Identify which cell holds the provided text, then report its [x, y] central coordinate. 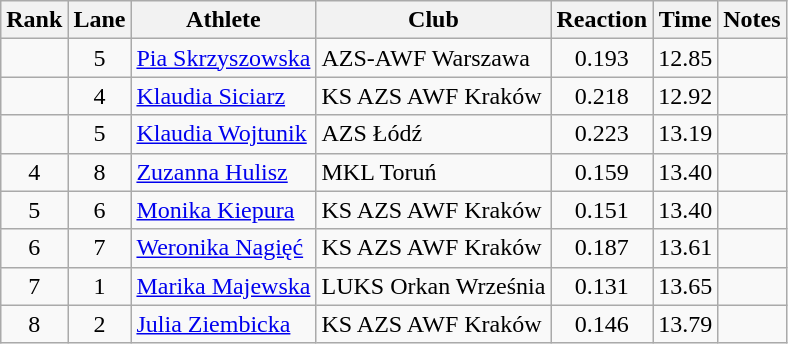
1 [100, 286]
Notes [752, 20]
Monika Kiepura [224, 210]
Pia Skrzyszowska [224, 58]
2 [100, 324]
Rank [34, 20]
LUKS Orkan Września [434, 286]
Athlete [224, 20]
0.131 [602, 286]
Reaction [602, 20]
0.193 [602, 58]
AZS-AWF Warszawa [434, 58]
Weronika Nagięć [224, 248]
0.187 [602, 248]
12.92 [686, 96]
0.223 [602, 134]
0.218 [602, 96]
0.151 [602, 210]
MKL Toruń [434, 172]
AZS Łódź [434, 134]
Time [686, 20]
13.61 [686, 248]
12.85 [686, 58]
Club [434, 20]
Klaudia Wojtunik [224, 134]
0.146 [602, 324]
Zuzanna Hulisz [224, 172]
13.79 [686, 324]
Lane [100, 20]
0.159 [602, 172]
13.19 [686, 134]
Marika Majewska [224, 286]
13.65 [686, 286]
Klaudia Siciarz [224, 96]
Julia Ziembicka [224, 324]
